Identify which cell holds the provided text, then report its (X, Y) central coordinate. 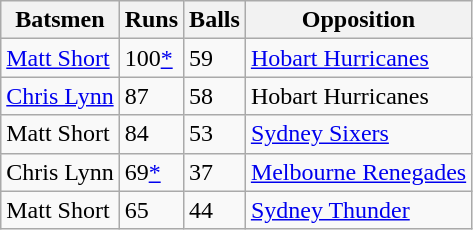
Balls (215, 20)
100* (151, 58)
53 (215, 134)
Batsmen (60, 20)
Runs (151, 20)
84 (151, 134)
Sydney Thunder (358, 210)
59 (215, 58)
44 (215, 210)
87 (151, 96)
65 (151, 210)
58 (215, 96)
Sydney Sixers (358, 134)
Melbourne Renegades (358, 172)
37 (215, 172)
69* (151, 172)
Opposition (358, 20)
